Return [x, y] of the center of cell containing provided text 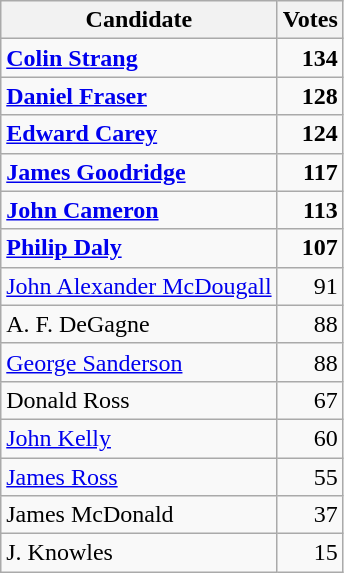
113 [310, 210]
J. Knowles [139, 553]
Candidate [139, 20]
37 [310, 515]
Donald Ross [139, 400]
107 [310, 248]
60 [310, 438]
James McDonald [139, 515]
Philip Daly [139, 248]
Votes [310, 20]
134 [310, 58]
Daniel Fraser [139, 96]
James Ross [139, 477]
55 [310, 477]
67 [310, 400]
15 [310, 553]
A. F. DeGagne [139, 324]
John Alexander McDougall [139, 286]
117 [310, 172]
James Goodridge [139, 172]
124 [310, 134]
91 [310, 286]
Colin Strang [139, 58]
128 [310, 96]
John Kelly [139, 438]
Edward Carey [139, 134]
John Cameron [139, 210]
George Sanderson [139, 362]
